Identify which cell holds the provided text, then report its [X, Y] central coordinate. 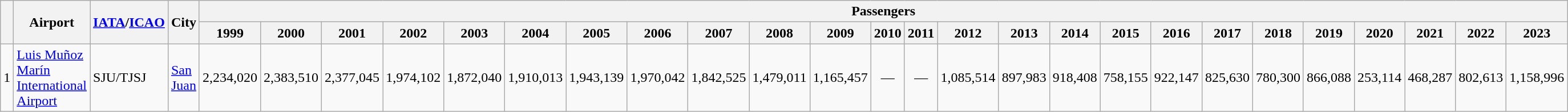
2001 [353, 33]
2004 [535, 33]
866,088 [1328, 77]
780,300 [1278, 77]
2010 [888, 33]
2016 [1177, 33]
2006 [657, 33]
2009 [840, 33]
2023 [1537, 33]
802,613 [1481, 77]
758,155 [1125, 77]
2017 [1227, 33]
2012 [968, 33]
1,910,013 [535, 77]
1999 [229, 33]
1 [7, 77]
San Juan [184, 77]
253,114 [1380, 77]
2,234,020 [229, 77]
922,147 [1177, 77]
2007 [719, 33]
897,983 [1024, 77]
Airport [52, 22]
1,943,139 [597, 77]
1,842,525 [719, 77]
2013 [1024, 33]
2002 [413, 33]
1,165,457 [840, 77]
SJU/TJSJ [129, 77]
825,630 [1227, 77]
2020 [1380, 33]
1,158,996 [1537, 77]
2,377,045 [353, 77]
Passengers [883, 11]
1,085,514 [968, 77]
918,408 [1075, 77]
1,970,042 [657, 77]
1,872,040 [475, 77]
2015 [1125, 33]
1,479,011 [779, 77]
2008 [779, 33]
1,974,102 [413, 77]
2011 [921, 33]
2019 [1328, 33]
2005 [597, 33]
2021 [1430, 33]
IATA/ICAO [129, 22]
2000 [291, 33]
2003 [475, 33]
2018 [1278, 33]
Luis Muñoz Marín International Airport [52, 77]
2,383,510 [291, 77]
City [184, 22]
2014 [1075, 33]
2022 [1481, 33]
468,287 [1430, 77]
